Identify which cell holds the provided text, then report its (X, Y) central coordinate. 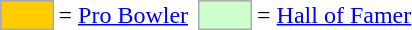
= Pro Bowler (124, 15)
